Output the [x, y] coordinate of the center of the cell containing the given text.  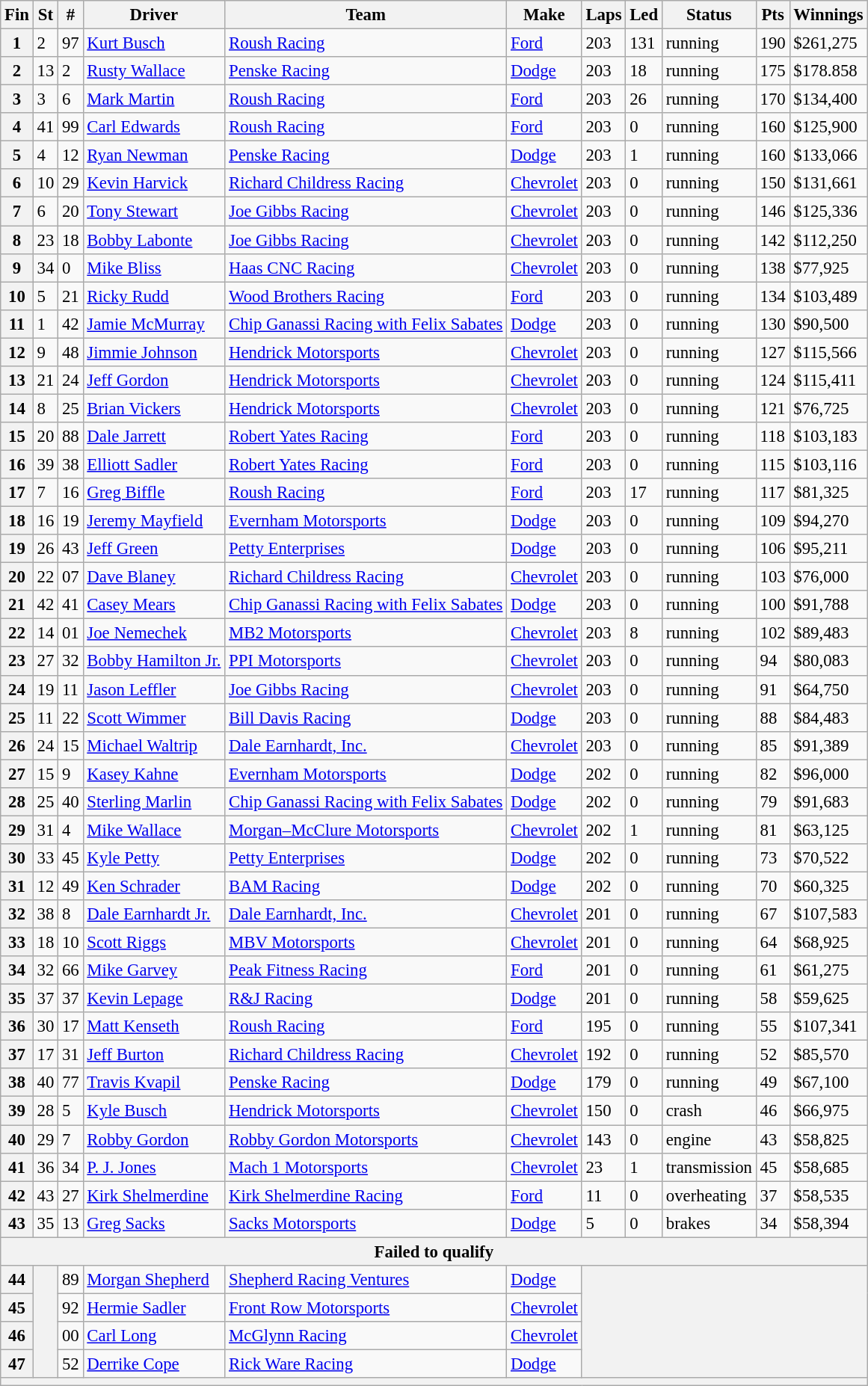
146 [773, 212]
70 [773, 886]
Hermie Sadler [154, 1308]
58 [773, 999]
$96,000 [828, 774]
134 [773, 296]
$85,570 [828, 1055]
engine [709, 1139]
195 [604, 1026]
$58,685 [828, 1167]
$131,661 [828, 183]
100 [773, 605]
Kyle Busch [154, 1111]
$59,625 [828, 999]
Mike Wallace [154, 830]
$178.858 [828, 71]
Jeff Green [154, 549]
$68,925 [828, 943]
94 [773, 662]
01 [70, 633]
44 [17, 1280]
Travis Kvapil [154, 1083]
142 [773, 240]
Scott Riggs [154, 943]
Morgan Shepherd [154, 1280]
Mike Bliss [154, 268]
St [45, 15]
Kurt Busch [154, 43]
$77,925 [828, 268]
$133,066 [828, 155]
Bobby Hamilton Jr. [154, 662]
$134,400 [828, 99]
Peak Fitness Racing [366, 970]
Rusty Wallace [154, 71]
$95,211 [828, 549]
BAM Racing [366, 886]
192 [604, 1055]
$115,566 [828, 352]
Kevin Lepage [154, 999]
PPI Motorsports [366, 662]
Ken Schrader [154, 886]
$76,000 [828, 577]
$125,900 [828, 127]
Robby Gordon Motorsports [366, 1139]
Kyle Petty [154, 858]
$63,125 [828, 830]
Michael Waltrip [154, 745]
$261,275 [828, 43]
91 [773, 689]
$81,325 [828, 493]
79 [773, 802]
Ricky Rudd [154, 296]
Sterling Marlin [154, 802]
97 [70, 43]
Matt Kenseth [154, 1026]
115 [773, 464]
121 [773, 408]
102 [773, 633]
07 [70, 577]
Kevin Harvick [154, 183]
transmission [709, 1167]
Dale Jarrett [154, 437]
MBV Motorsports [366, 943]
73 [773, 858]
$64,750 [828, 689]
crash [709, 1111]
67 [773, 914]
$80,083 [828, 662]
$91,389 [828, 745]
Winnings [828, 15]
overheating [709, 1195]
143 [604, 1139]
$76,725 [828, 408]
Robby Gordon [154, 1139]
118 [773, 437]
Ryan Newman [154, 155]
77 [70, 1083]
103 [773, 577]
Greg Biffle [154, 493]
Wood Brothers Racing [366, 296]
55 [773, 1026]
89 [70, 1280]
Kirk Shelmerdine [154, 1195]
Led [644, 15]
$115,411 [828, 381]
$70,522 [828, 858]
Bobby Labonte [154, 240]
64 [773, 943]
106 [773, 549]
190 [773, 43]
Carl Long [154, 1336]
127 [773, 352]
Status [709, 15]
McGlynn Racing [366, 1336]
R&J Racing [366, 999]
brakes [709, 1223]
Kasey Kahne [154, 774]
Greg Sacks [154, 1223]
99 [70, 127]
$66,975 [828, 1111]
$107,583 [828, 914]
Jason Leffler [154, 689]
138 [773, 268]
Joe Nemechek [154, 633]
Dave Blaney [154, 577]
Fin [17, 15]
Elliott Sadler [154, 464]
Haas CNC Racing [366, 268]
# [70, 15]
MB2 Motorsports [366, 633]
$84,483 [828, 718]
$91,788 [828, 605]
$94,270 [828, 521]
Mark Martin [154, 99]
Derrike Cope [154, 1364]
Sacks Motorsports [366, 1223]
66 [70, 970]
Bill Davis Racing [366, 718]
92 [70, 1308]
$107,341 [828, 1026]
117 [773, 493]
175 [773, 71]
Dale Earnhardt Jr. [154, 914]
Brian Vickers [154, 408]
179 [604, 1083]
Jamie McMurray [154, 324]
Carl Edwards [154, 127]
$125,336 [828, 212]
$103,489 [828, 296]
170 [773, 99]
$61,275 [828, 970]
$112,250 [828, 240]
Jeff Gordon [154, 381]
$58,535 [828, 1195]
47 [17, 1364]
85 [773, 745]
61 [773, 970]
Tony Stewart [154, 212]
$89,483 [828, 633]
48 [70, 352]
$103,116 [828, 464]
Pts [773, 15]
$103,183 [828, 437]
$60,325 [828, 886]
$67,100 [828, 1083]
$90,500 [828, 324]
Jeff Burton [154, 1055]
P. J. Jones [154, 1167]
82 [773, 774]
Front Row Motorsports [366, 1308]
109 [773, 521]
124 [773, 381]
Jimmie Johnson [154, 352]
Shepherd Racing Ventures [366, 1280]
130 [773, 324]
81 [773, 830]
Team [366, 15]
Rick Ware Racing [366, 1364]
Scott Wimmer [154, 718]
Driver [154, 15]
Make [544, 15]
Morgan–McClure Motorsports [366, 830]
Failed to qualify [434, 1251]
Laps [604, 15]
131 [644, 43]
Kirk Shelmerdine Racing [366, 1195]
Casey Mears [154, 605]
Mike Garvey [154, 970]
$91,683 [828, 802]
$58,394 [828, 1223]
00 [70, 1336]
$58,825 [828, 1139]
Mach 1 Motorsports [366, 1167]
Jeremy Mayfield [154, 521]
